For the text-containing cell, return its midpoint in (x, y) coordinate format. 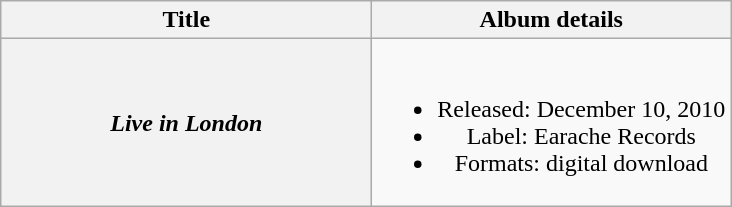
Album details (552, 20)
Title (186, 20)
Live in London (186, 122)
Released: December 10, 2010Label: Earache RecordsFormats: digital download (552, 122)
